Identify which cell holds the provided text, then report its [x, y] central coordinate. 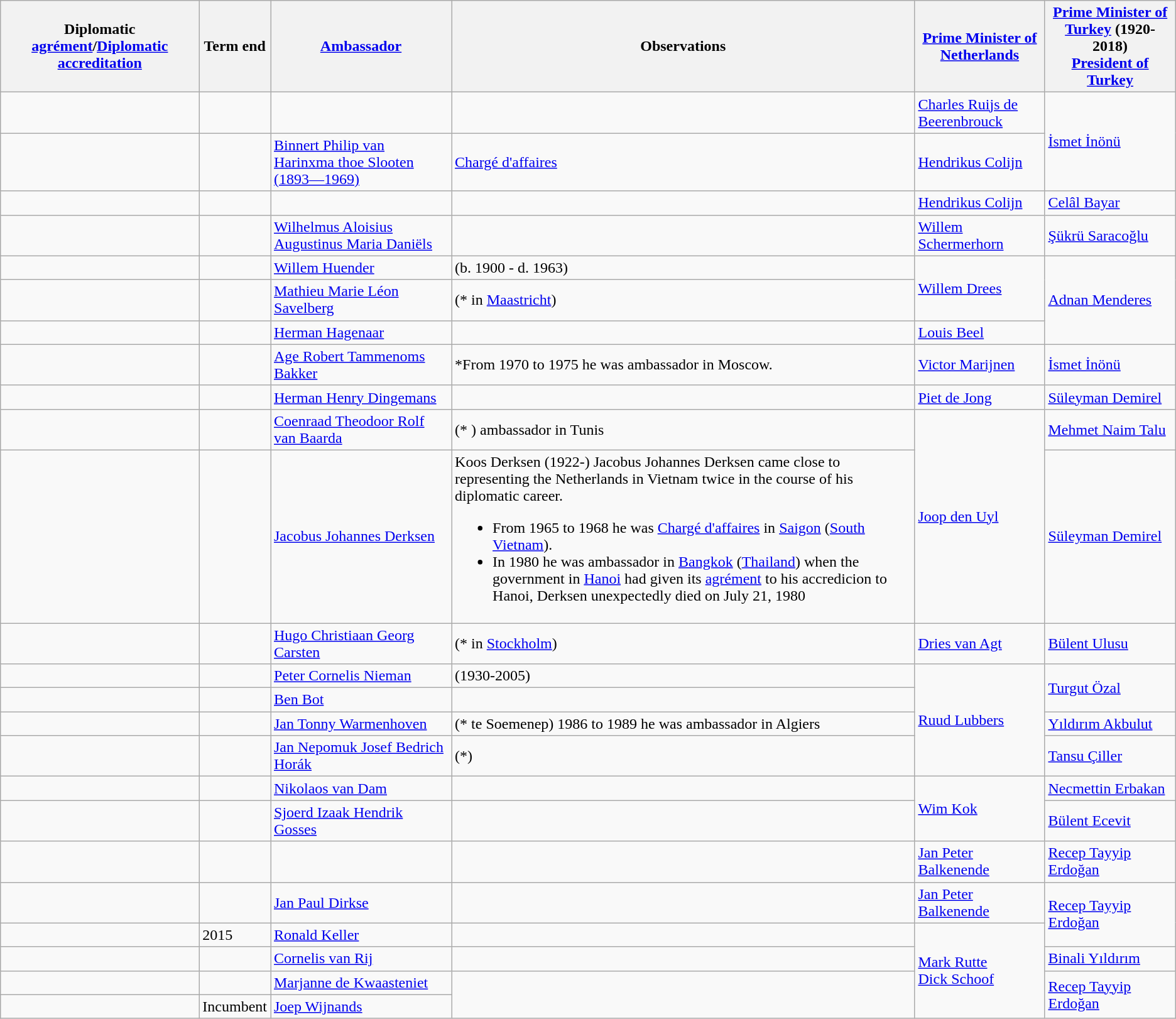
Ben Bot [361, 700]
Mark RutteDick Schoof [980, 971]
Joop den Uyl [980, 516]
Marjanne de Kwaasteniet [361, 983]
Willem Drees [980, 288]
Prime Minister of Turkey (1920-2018) President of Turkey [1110, 46]
(1930-2005) [683, 676]
Turgut Özal [1110, 688]
Adnan Menderes [1110, 300]
Wilhelmus Aloisius Augustinus Maria Daniëls [361, 235]
Mathieu Marie Léon Savelberg [361, 300]
Binnert Philip van Harinxma thoe Slooten (1893—1969) [361, 162]
(b. 1900 - d. 1963) [683, 268]
Ronald Keller [361, 935]
Dries van Agt [980, 643]
Jan Tonny Warmenhoven [361, 724]
Coenraad Theodoor Rolf van Baarda [361, 430]
Prime Minister of Netherlands [980, 46]
*From 1970 to 1975 he was ambassador in Moscow. [683, 364]
(* te Soemenep) 1986 to 1989 he was ambassador in Algiers [683, 724]
Victor Marijnen [980, 364]
2015 [235, 935]
Celâl Bayar [1110, 203]
Chargé d'affaires [683, 162]
(*) [683, 756]
Binali Yıldırım [1110, 959]
Herman Hagenaar [361, 332]
Sjoerd Izaak Hendrik Gosses [361, 820]
Joep Wijnands [361, 1006]
Diplomatic agrément/Diplomatic accreditation [100, 46]
Observations [683, 46]
Term end [235, 46]
Wim Kok [980, 809]
Necmettin Erbakan [1110, 788]
Ambassador [361, 46]
Herman Henry Dingemans [361, 397]
Yıldırım Akbulut [1110, 724]
Willem Huender [361, 268]
Age Robert Tammenoms Bakker [361, 364]
Louis Beel [980, 332]
Bülent Ecevit [1110, 820]
(* in Maastricht) [683, 300]
Nikolaos van Dam [361, 788]
Willem Schermerhorn [980, 235]
Jan Paul Dirkse [361, 902]
Tansu Çiller [1110, 756]
Jan Nepomuk Josef Bedrich Horák [361, 756]
Bülent Ulusu [1110, 643]
Hugo Christiaan Georg Carsten [361, 643]
Piet de Jong [980, 397]
(* ) ambassador in Tunis [683, 430]
(* in Stockholm) [683, 643]
Şükrü Saracoğlu [1110, 235]
Mehmet Naim Talu [1110, 430]
Ruud Lubbers [980, 720]
Incumbent [235, 1006]
Peter Cornelis Nieman [361, 676]
Jacobus Johannes Derksen [361, 537]
Cornelis van Rij [361, 959]
Charles Ruijs de Beerenbrouck [980, 113]
